From the cell containing the given text, extract its center point as [x, y] coordinate. 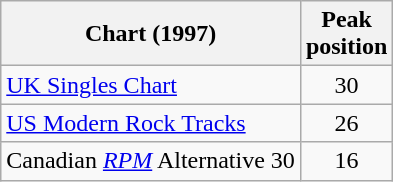
US Modern Rock Tracks [151, 123]
Canadian RPM Alternative 30 [151, 161]
26 [346, 123]
UK Singles Chart [151, 85]
Peakposition [346, 34]
16 [346, 161]
Chart (1997) [151, 34]
30 [346, 85]
